Identify which cell holds the provided text, then report its [x, y] central coordinate. 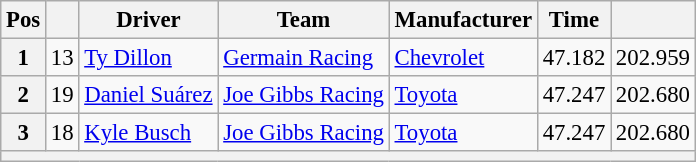
202.959 [654, 58]
Driver [148, 20]
Time [574, 20]
Ty Dillon [148, 58]
Germain Racing [304, 58]
18 [62, 133]
Chevrolet [463, 58]
Pos [24, 20]
Team [304, 20]
47.182 [574, 58]
13 [62, 58]
Manufacturer [463, 20]
Kyle Busch [148, 133]
3 [24, 133]
Daniel Suárez [148, 95]
1 [24, 58]
19 [62, 95]
2 [24, 95]
